Scan for the cell matching the given text and deliver its [x, y] coordinate at center. 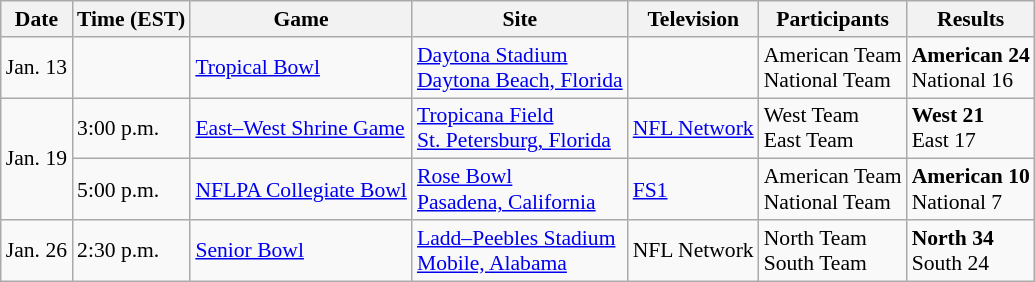
American 10National 7 [971, 190]
West TeamEast Team [833, 128]
3:00 p.m. [131, 128]
Jan. 19 [36, 159]
North 34South 24 [971, 250]
Results [971, 19]
North TeamSouth Team [833, 250]
American 24National 16 [971, 68]
Site [520, 19]
Jan. 26 [36, 250]
NFLPA Collegiate Bowl [301, 190]
Jan. 13 [36, 68]
Date [36, 19]
Tropical Bowl [301, 68]
Rose BowlPasadena, California [520, 190]
FS1 [694, 190]
2:30 p.m. [131, 250]
Senior Bowl [301, 250]
Daytona StadiumDaytona Beach, Florida [520, 68]
Time (EST) [131, 19]
West 21East 17 [971, 128]
Ladd–Peebles StadiumMobile, Alabama [520, 250]
Game [301, 19]
Tropicana FieldSt. Petersburg, Florida [520, 128]
Participants [833, 19]
Television [694, 19]
5:00 p.m. [131, 190]
East–West Shrine Game [301, 128]
